From the cell containing the given text, extract its center point as [x, y] coordinate. 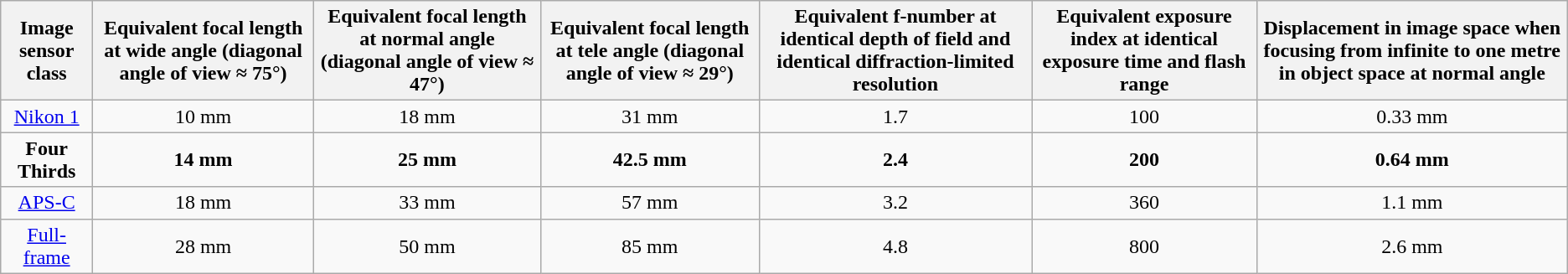
Four Thirds [47, 159]
Full-frame [47, 246]
31 mm [650, 116]
0.33 mm [1412, 116]
Displacement in image space when focusing from infinite to one metre in object space at normal angle [1412, 50]
Nikon 1 [47, 116]
85 mm [650, 246]
Image sensor class [47, 50]
0.64 mm [1412, 159]
Equivalent focal length at wide angle (diagonal angle of view ≈ 75°) [204, 50]
2.4 [895, 159]
50 mm [427, 246]
25 mm [427, 159]
10 mm [204, 116]
Equivalent exposure index at identical exposure time and flash range [1144, 50]
3.2 [895, 203]
100 [1144, 116]
200 [1144, 159]
1.7 [895, 116]
Equivalent focal length at normal angle (diagonal angle of view ≈ 47°) [427, 50]
33 mm [427, 203]
1.1 mm [1412, 203]
Equivalent f-number at identical depth of field and identical diffraction-limited resolution [895, 50]
360 [1144, 203]
APS-C [47, 203]
4.8 [895, 246]
2.6 mm [1412, 246]
Equivalent focal length at tele angle (diagonal angle of view ≈ 29°) [650, 50]
28 mm [204, 246]
57 mm [650, 203]
800 [1144, 246]
14 mm [204, 159]
42.5 mm [650, 159]
